Find where the given text appears and provide that cell's center as [x, y] coordinate. 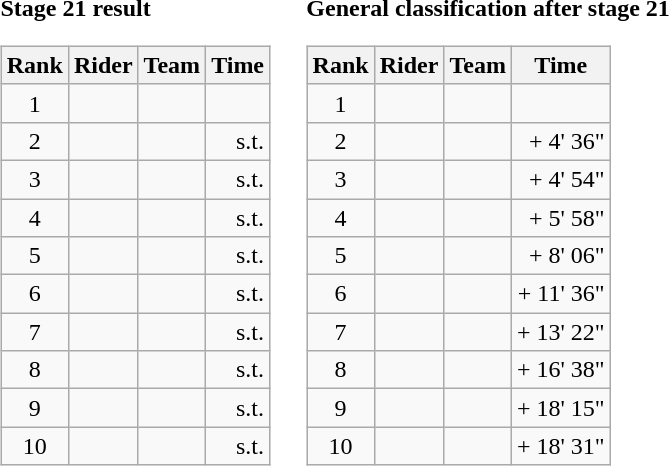
+ 5' 58" [560, 217]
+ 18' 15" [560, 408]
+ 16' 38" [560, 370]
+ 18' 31" [560, 446]
+ 11' 36" [560, 294]
+ 4' 36" [560, 141]
+ 8' 06" [560, 256]
+ 13' 22" [560, 332]
+ 4' 54" [560, 179]
